Scan for the cell matching the given text and deliver its [X, Y] coordinate at center. 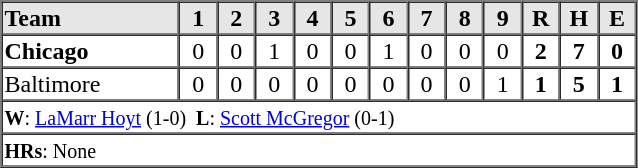
8 [465, 18]
R [541, 18]
Team [91, 18]
4 [312, 18]
3 [274, 18]
E [617, 18]
Baltimore [91, 84]
Chicago [91, 50]
HRs: None [319, 150]
W: LaMarr Hoyt (1-0) L: Scott McGregor (0-1) [319, 116]
H [579, 18]
6 [388, 18]
9 [503, 18]
